Locate the cell with the specified text and output its [x, y] center coordinate. 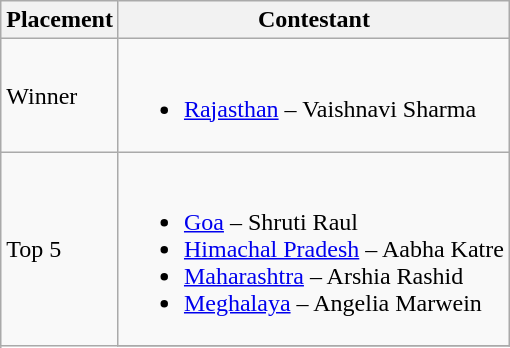
Winner [60, 96]
Top 5 [60, 249]
Contestant [314, 20]
Goa – Shruti RaulHimachal Pradesh – Aabha KatreMaharashtra – Arshia RashidMeghalaya – Angelia Marwein [314, 249]
Rajasthan – Vaishnavi Sharma [314, 96]
Placement [60, 20]
